Return [X, Y] of the center of cell containing provided text 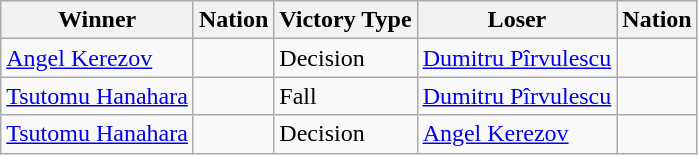
Fall [346, 96]
Victory Type [346, 20]
Loser [517, 20]
Winner [98, 20]
